Find where the given text appears and provide that cell's center as (x, y) coordinate. 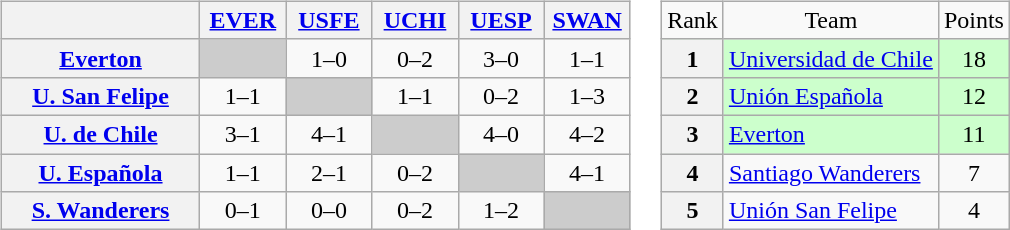
4–2 (587, 134)
1–0 (329, 58)
U. de Chile (100, 134)
1 (693, 58)
Points (974, 20)
Unión San Felipe (830, 211)
Rank (693, 20)
Team (830, 20)
Unión Española (830, 96)
1–3 (587, 96)
Universidad de Chile (830, 58)
3–1 (243, 134)
USFE (329, 20)
2 (693, 96)
UESP (501, 20)
12 (974, 96)
S. Wanderers (100, 211)
7 (974, 173)
3 (693, 134)
2–1 (329, 173)
SWAN (587, 20)
5 (693, 211)
U. San Felipe (100, 96)
3–0 (501, 58)
1–2 (501, 211)
EVER (243, 20)
U. Española (100, 173)
0–0 (329, 211)
UCHI (415, 20)
Santiago Wanderers (830, 173)
4–0 (501, 134)
11 (974, 134)
18 (974, 58)
0–1 (243, 211)
